Scan for the cell matching the given text and deliver its [X, Y] coordinate at center. 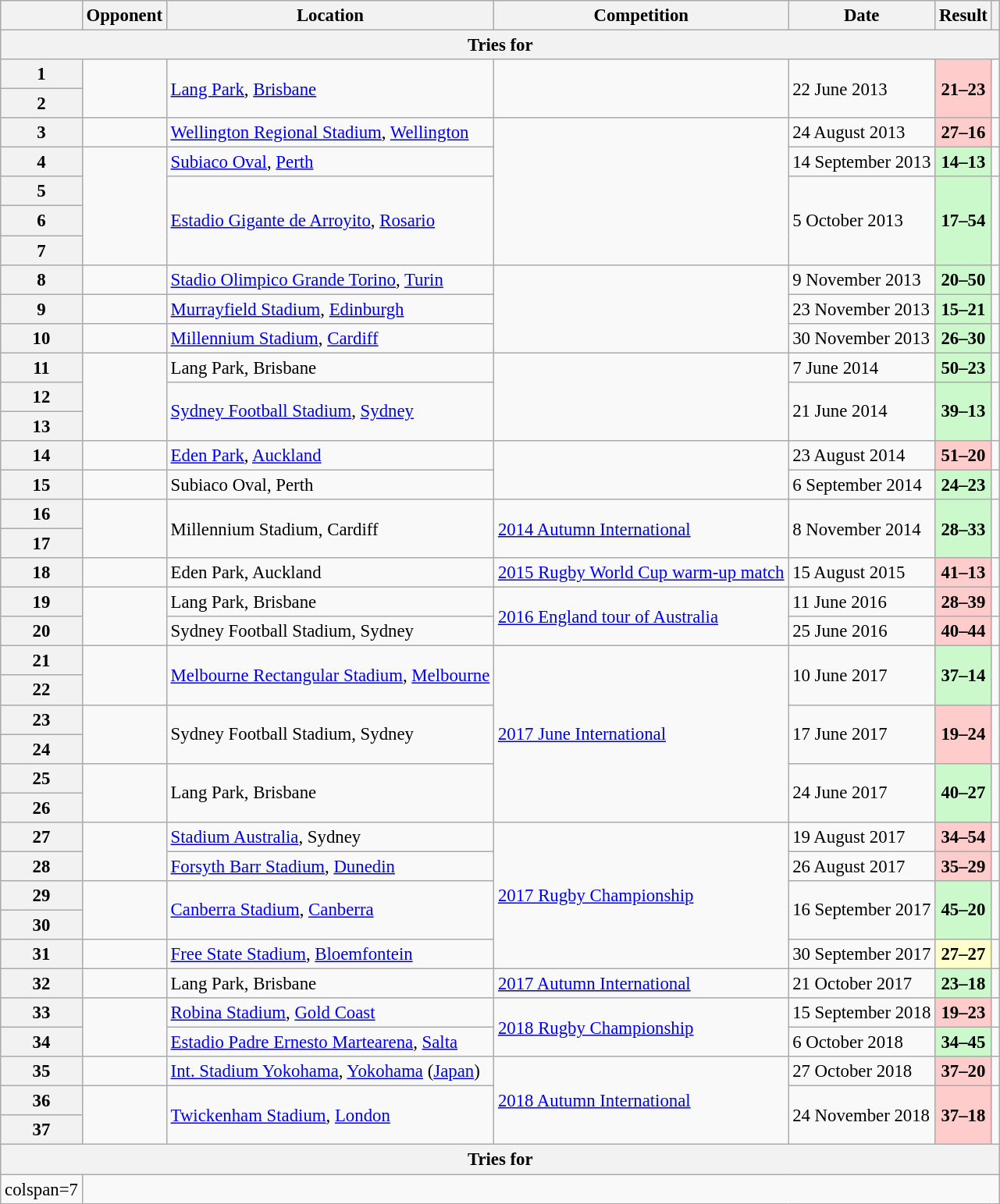
15 August 2015 [862, 573]
51–20 [963, 456]
36 [41, 1101]
11 [41, 368]
23 August 2014 [862, 456]
23 [41, 719]
19 [41, 602]
28 [41, 866]
24 June 2017 [862, 793]
2017 June International [642, 734]
21 October 2017 [862, 984]
24 November 2018 [862, 1116]
22 [41, 691]
17–54 [963, 220]
Opponent [124, 16]
Melbourne Rectangular Stadium, Melbourne [329, 676]
11 June 2016 [862, 602]
14 [41, 456]
Robina Stadium, Gold Coast [329, 1013]
2017 Rugby Championship [642, 896]
30 September 2017 [862, 954]
17 [41, 544]
37 [41, 1131]
31 [41, 954]
20–50 [963, 279]
21 June 2014 [862, 412]
37–18 [963, 1116]
13 [41, 426]
26 August 2017 [862, 866]
26 [41, 808]
40–27 [963, 793]
16 [41, 514]
12 [41, 397]
Wellington Regional Stadium, Wellington [329, 133]
39–13 [963, 412]
Location [329, 16]
15–21 [963, 309]
Twickenham Stadium, London [329, 1116]
34–54 [963, 837]
Int. Stadium Yokohama, Yokohama (Japan) [329, 1071]
27 October 2018 [862, 1071]
19–23 [963, 1013]
28–33 [963, 529]
35–29 [963, 866]
22 June 2013 [862, 89]
14 September 2013 [862, 162]
26–30 [963, 338]
30 [41, 925]
Stadio Olimpico Grande Torino, Turin [329, 279]
24 August 2013 [862, 133]
9 [41, 309]
37–20 [963, 1071]
2014 Autumn International [642, 529]
2018 Autumn International [642, 1100]
25 June 2016 [862, 631]
Free State Stadium, Bloemfontein [329, 954]
6 September 2014 [862, 485]
Competition [642, 16]
6 October 2018 [862, 1042]
Estadio Padre Ernesto Martearena, Salta [329, 1042]
Result [963, 16]
10 [41, 338]
18 [41, 573]
19–24 [963, 733]
7 June 2014 [862, 368]
7 [41, 250]
8 November 2014 [862, 529]
2018 Rugby Championship [642, 1027]
3 [41, 133]
10 June 2017 [862, 676]
15 [41, 485]
Murrayfield Stadium, Edinburgh [329, 309]
32 [41, 984]
20 [41, 631]
Stadium Australia, Sydney [329, 837]
2016 England tour of Australia [642, 616]
5 October 2013 [862, 220]
45–20 [963, 910]
16 September 2017 [862, 910]
1 [41, 74]
24 [41, 749]
23 November 2013 [862, 309]
15 September 2018 [862, 1013]
17 June 2017 [862, 733]
34–45 [963, 1042]
30 November 2013 [862, 338]
Forsyth Barr Stadium, Dunedin [329, 866]
34 [41, 1042]
25 [41, 778]
19 August 2017 [862, 837]
35 [41, 1071]
41–13 [963, 573]
27–27 [963, 954]
colspan=7 [41, 1189]
Canberra Stadium, Canberra [329, 910]
9 November 2013 [862, 279]
28–39 [963, 602]
37–14 [963, 676]
8 [41, 279]
21 [41, 661]
2015 Rugby World Cup warm-up match [642, 573]
27–16 [963, 133]
4 [41, 162]
Estadio Gigante de Arroyito, Rosario [329, 220]
2017 Autumn International [642, 984]
29 [41, 896]
24–23 [963, 485]
40–44 [963, 631]
21–23 [963, 89]
27 [41, 837]
50–23 [963, 368]
14–13 [963, 162]
6 [41, 221]
23–18 [963, 984]
2 [41, 104]
33 [41, 1013]
Date [862, 16]
5 [41, 191]
